Identify which cell holds the provided text, then report its [x, y] central coordinate. 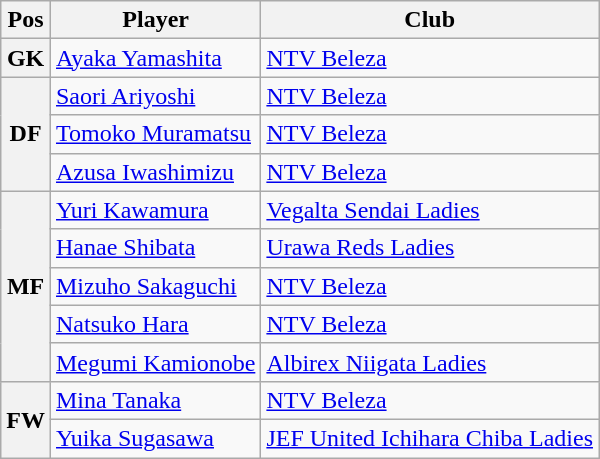
Yuika Sugasawa [155, 438]
Megumi Kamionobe [155, 362]
FW [26, 419]
Club [430, 20]
Urawa Reds Ladies [430, 248]
Mina Tanaka [155, 400]
Natsuko Hara [155, 324]
Azusa Iwashimizu [155, 172]
MF [26, 286]
Albirex Niigata Ladies [430, 362]
JEF United Ichihara Chiba Ladies [430, 438]
Yuri Kawamura [155, 210]
Hanae Shibata [155, 248]
Vegalta Sendai Ladies [430, 210]
GK [26, 58]
DF [26, 134]
Mizuho Sakaguchi [155, 286]
Player [155, 20]
Pos [26, 20]
Tomoko Muramatsu [155, 134]
Ayaka Yamashita [155, 58]
Saori Ariyoshi [155, 96]
